Provide the (x, y) coordinate of the cell's center where the given text is located.  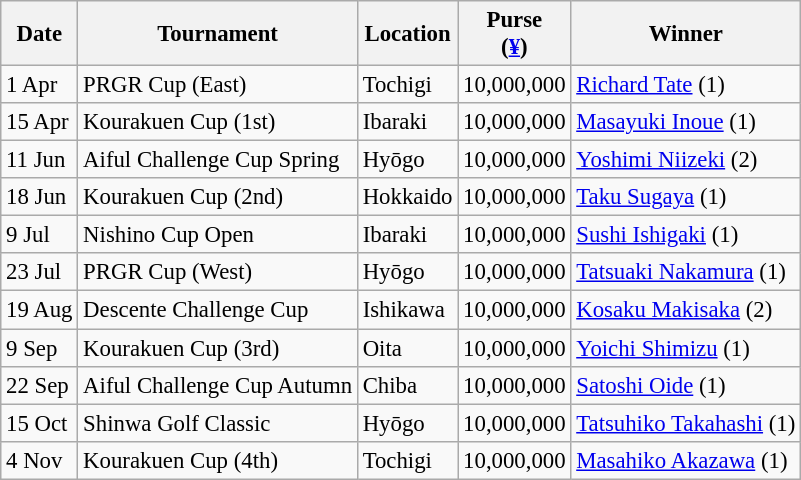
Location (407, 34)
Hokkaido (407, 197)
Kourakuen Cup (4th) (218, 460)
PRGR Cup (West) (218, 273)
Descente Challenge Cup (218, 310)
Oita (407, 348)
Satoshi Oide (1) (686, 385)
Kourakuen Cup (1st) (218, 122)
Sushi Ishigaki (1) (686, 235)
Date (40, 34)
Tatsuhiko Takahashi (1) (686, 423)
15 Apr (40, 122)
Masayuki Inoue (1) (686, 122)
Ishikawa (407, 310)
Yoshimi Niizeki (2) (686, 160)
Aiful Challenge Cup Spring (218, 160)
Chiba (407, 385)
15 Oct (40, 423)
Shinwa Golf Classic (218, 423)
Nishino Cup Open (218, 235)
22 Sep (40, 385)
Winner (686, 34)
1 Apr (40, 85)
18 Jun (40, 197)
Masahiko Akazawa (1) (686, 460)
Purse(¥) (514, 34)
11 Jun (40, 160)
Aiful Challenge Cup Autumn (218, 385)
Kourakuen Cup (3rd) (218, 348)
19 Aug (40, 310)
PRGR Cup (East) (218, 85)
Kosaku Makisaka (2) (686, 310)
23 Jul (40, 273)
Tournament (218, 34)
4 Nov (40, 460)
Yoichi Shimizu (1) (686, 348)
Tatsuaki Nakamura (1) (686, 273)
9 Sep (40, 348)
Taku Sugaya (1) (686, 197)
Richard Tate (1) (686, 85)
Kourakuen Cup (2nd) (218, 197)
9 Jul (40, 235)
